Locate the cell with the specified text and output its (x, y) center coordinate. 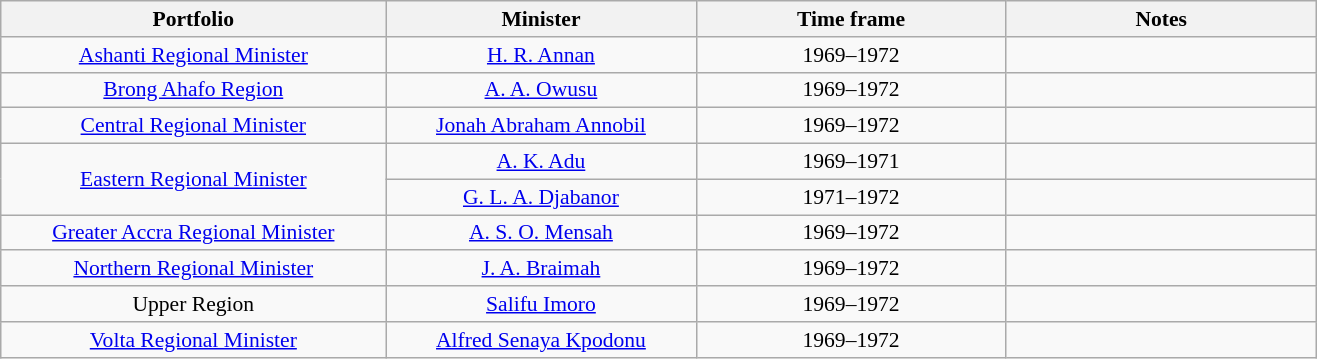
Alfred Senaya Kpodonu (541, 340)
Jonah Abraham Annobil (541, 126)
H. R. Annan (541, 55)
G. L. A. Djabanor (541, 197)
A. S. O. Mensah (541, 233)
Notes (1161, 19)
Salifu Imoro (541, 304)
Greater Accra Regional Minister (194, 233)
Eastern Regional Minister (194, 180)
Volta Regional Minister (194, 340)
Ashanti Regional Minister (194, 55)
1969–1971 (851, 162)
Brong Ahafo Region (194, 90)
A. A. Owusu (541, 90)
J. A. Braimah (541, 269)
Upper Region (194, 304)
Portfolio (194, 19)
A. K. Adu (541, 162)
Central Regional Minister (194, 126)
Time frame (851, 19)
Northern Regional Minister (194, 269)
1971–1972 (851, 197)
Minister (541, 19)
